Output the [X, Y] coordinate of the center of the cell containing the given text.  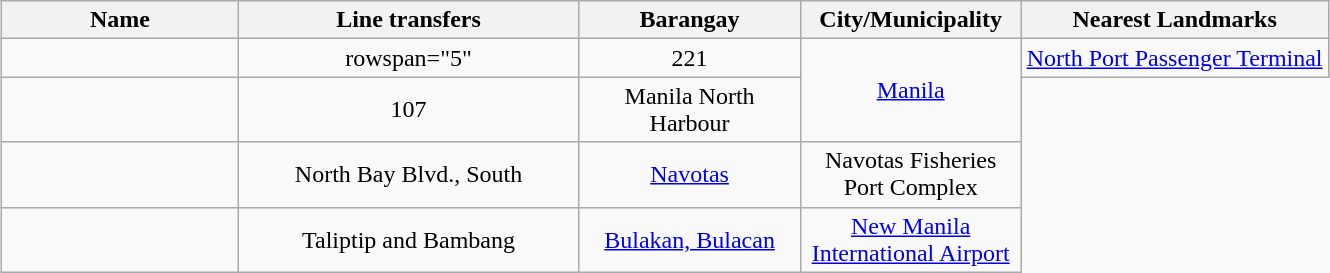
City/Municipality [910, 20]
Barangay [690, 20]
Line transfers [408, 20]
Bulakan, Bulacan [690, 240]
Navotas [690, 174]
North Bay Blvd., South [408, 174]
Nearest Landmarks [1174, 20]
Manila [910, 90]
rowspan="5" [408, 58]
Taliptip and Bambang [408, 240]
Manila North Harbour [690, 110]
Name [120, 20]
221 [690, 58]
North Port Passenger Terminal [1174, 58]
Navotas Fisheries Port Complex [910, 174]
New Manila International Airport [910, 240]
107 [408, 110]
